Capture the cell that displays the provided text and extract its [x, y] central coordinate. 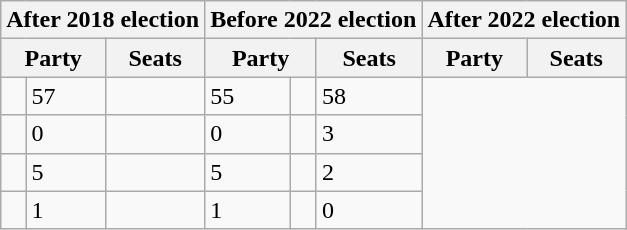
After 2022 election [524, 20]
2 [368, 172]
55 [248, 96]
Before 2022 election [314, 20]
57 [66, 96]
58 [368, 96]
After 2018 election [103, 20]
3 [368, 134]
